Pinpoint the cell where the given text exists, returning its (x, y) midpoint coordinate. 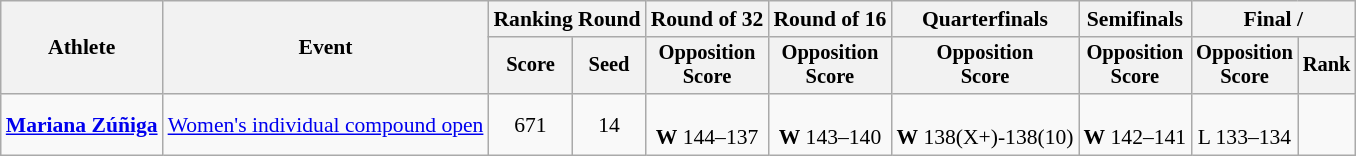
14 (608, 124)
Semifinals (1136, 19)
Seed (608, 66)
Athlete (82, 48)
Final / (1273, 19)
W 143–140 (830, 124)
L 133–134 (1244, 124)
W 144–137 (708, 124)
Women's individual compound open (326, 124)
Ranking Round (566, 19)
W 142–141 (1136, 124)
Rank (1327, 66)
Quarterfinals (984, 19)
Round of 32 (708, 19)
W 138(X+)-138(10) (984, 124)
Score (530, 66)
671 (530, 124)
Round of 16 (830, 19)
Event (326, 48)
Mariana Zúñiga (82, 124)
